Detect which cell encompasses the target text, then output its (x, y) center coordinate. 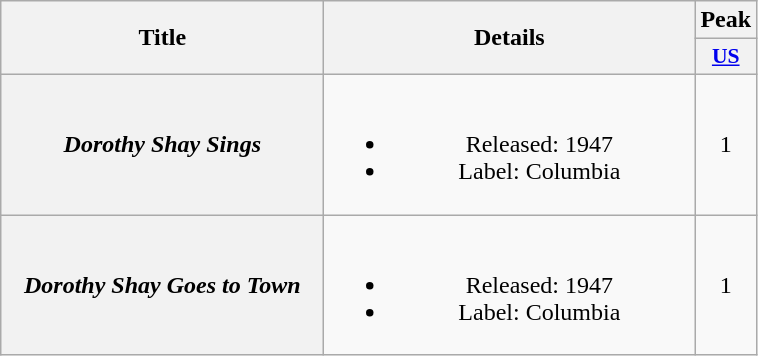
Peak (726, 20)
Title (162, 38)
Dorothy Shay Sings (162, 144)
Details (510, 38)
US (726, 57)
Dorothy Shay Goes to Town (162, 284)
